Provide the [x, y] coordinate of the cell's center where the given text is located.  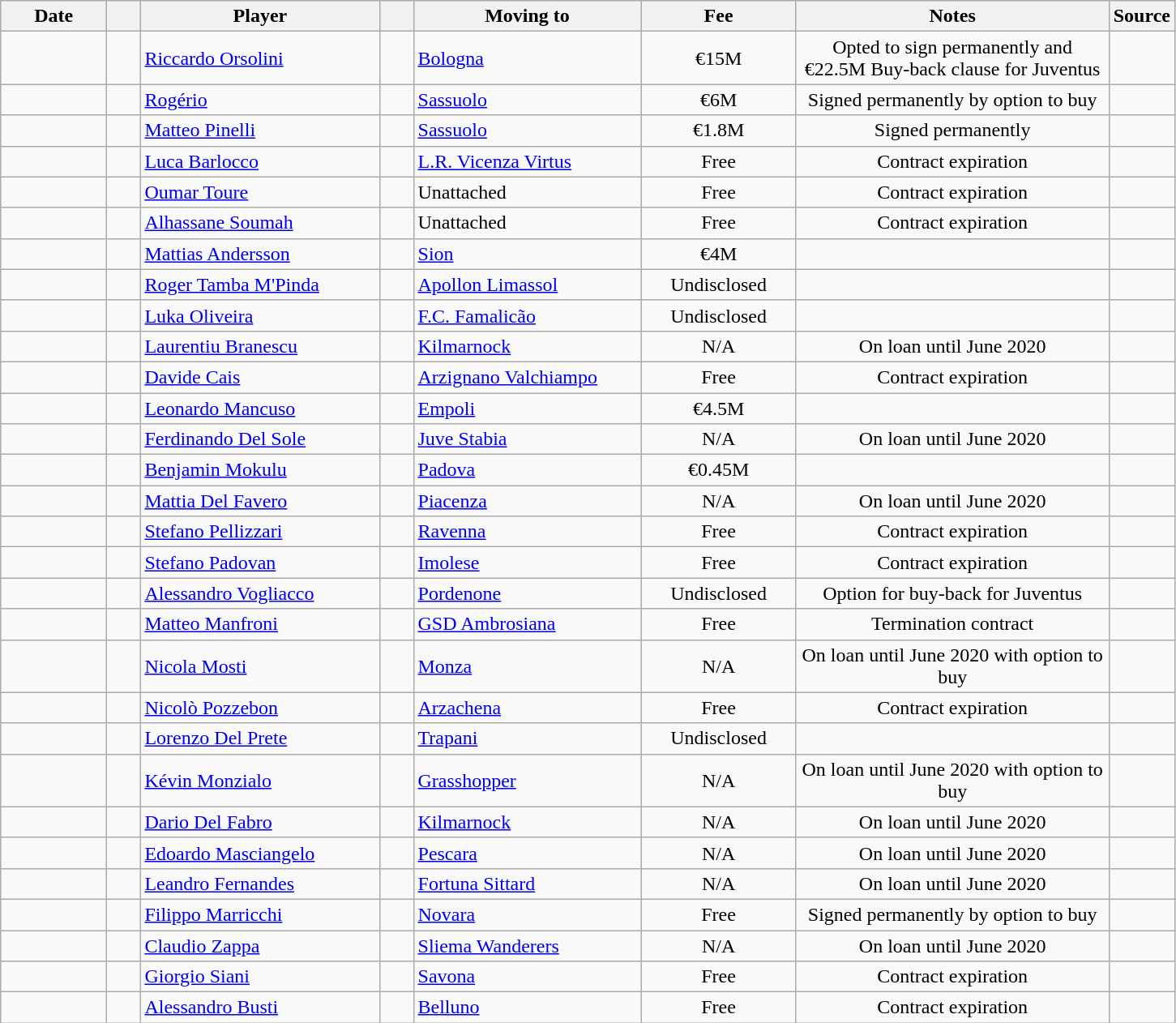
Apollon Limassol [527, 285]
Source [1141, 16]
Trapani [527, 738]
€15M [718, 58]
Luka Oliveira [260, 315]
Imolese [527, 563]
Piacenza [527, 501]
L.R. Vicenza Virtus [527, 161]
Matteo Manfroni [260, 624]
Giorgio Siani [260, 977]
Roger Tamba M'Pinda [260, 285]
Novara [527, 914]
Luca Barlocco [260, 161]
€4M [718, 254]
Claudio Zappa [260, 946]
Opted to sign permanently and €22.5M Buy-back clause for Juventus [952, 58]
Savona [527, 977]
Nicola Mosti [260, 666]
Fortuna Sittard [527, 884]
Lorenzo Del Prete [260, 738]
F.C. Famalicão [527, 315]
Filippo Marricchi [260, 914]
Alhassane Soumah [260, 223]
Laurentiu Branescu [260, 346]
Ferdinando Del Sole [260, 439]
GSD Ambrosiana [527, 624]
Pescara [527, 853]
Pordenone [527, 593]
Leonardo Mancuso [260, 408]
Grasshopper [527, 780]
Stefano Padovan [260, 563]
Edoardo Masciangelo [260, 853]
Matteo Pinelli [260, 131]
Arzignano Valchiampo [527, 377]
Option for buy-back for Juventus [952, 593]
€6M [718, 100]
Signed permanently [952, 131]
Stefano Pellizzari [260, 532]
Alessandro Vogliacco [260, 593]
Bologna [527, 58]
Davide Cais [260, 377]
Oumar Toure [260, 192]
Moving to [527, 16]
Date [53, 16]
Monza [527, 666]
Dario Del Fabro [260, 822]
€4.5M [718, 408]
Kévin Monzialo [260, 780]
Alessandro Busti [260, 1008]
Belluno [527, 1008]
€0.45M [718, 470]
Empoli [527, 408]
€1.8M [718, 131]
Benjamin Mokulu [260, 470]
Nicolò Pozzebon [260, 708]
Sion [527, 254]
Riccardo Orsolini [260, 58]
Notes [952, 16]
Sliema Wanderers [527, 946]
Padova [527, 470]
Fee [718, 16]
Rogério [260, 100]
Termination contract [952, 624]
Juve Stabia [527, 439]
Mattias Andersson [260, 254]
Leandro Fernandes [260, 884]
Player [260, 16]
Mattia Del Favero [260, 501]
Ravenna [527, 532]
Arzachena [527, 708]
